Find where the given text appears and provide that cell's center as [X, Y] coordinate. 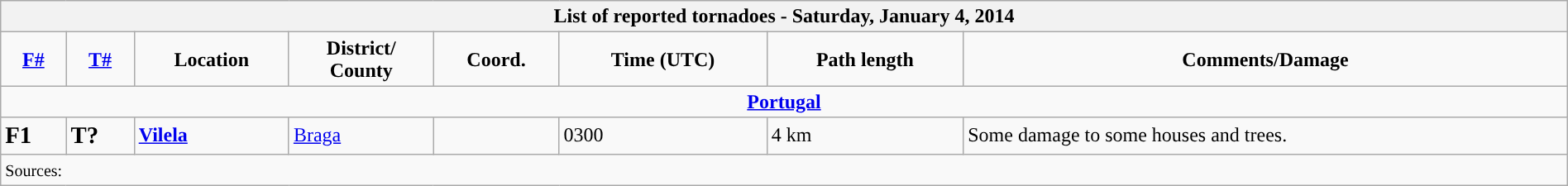
Comments/Damage [1265, 60]
Time (UTC) [663, 60]
Vilela [212, 136]
Location [212, 60]
T? [100, 136]
F# [33, 60]
District/County [361, 60]
0300 [663, 136]
Some damage to some houses and trees. [1265, 136]
Sources: [784, 169]
Braga [361, 136]
List of reported tornadoes - Saturday, January 4, 2014 [784, 17]
F1 [33, 136]
Portugal [784, 102]
Coord. [496, 60]
4 km [865, 136]
T# [100, 60]
Path length [865, 60]
